Pinpoint the cell where the given text exists, returning its [X, Y] midpoint coordinate. 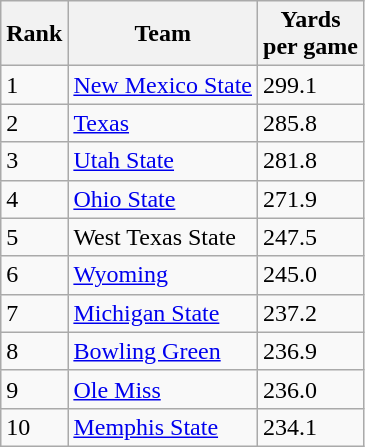
3 [34, 161]
285.8 [311, 123]
West Texas State [163, 237]
5 [34, 237]
2 [34, 123]
Texas [163, 123]
247.5 [311, 237]
245.0 [311, 275]
New Mexico State [163, 85]
234.1 [311, 427]
236.9 [311, 351]
299.1 [311, 85]
Wyoming [163, 275]
271.9 [311, 199]
236.0 [311, 389]
Yardsper game [311, 34]
6 [34, 275]
237.2 [311, 313]
8 [34, 351]
10 [34, 427]
7 [34, 313]
4 [34, 199]
Ole Miss [163, 389]
9 [34, 389]
281.8 [311, 161]
Bowling Green [163, 351]
Rank [34, 34]
1 [34, 85]
Team [163, 34]
Utah State [163, 161]
Ohio State [163, 199]
Michigan State [163, 313]
Memphis State [163, 427]
